Capture the cell that displays the provided text and extract its (X, Y) central coordinate. 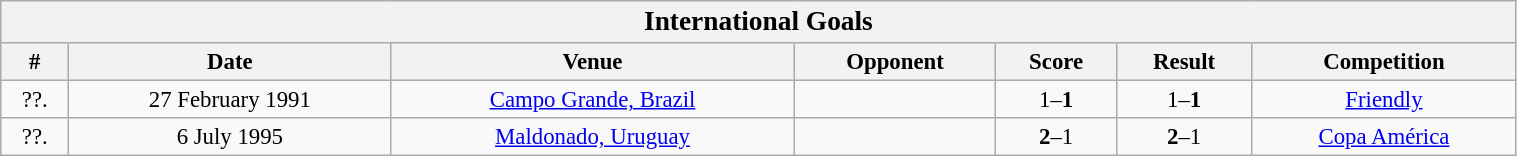
6 July 1995 (230, 137)
27 February 1991 (230, 100)
Result (1184, 62)
International Goals (758, 22)
Friendly (1384, 100)
Maldonado, Uruguay (592, 137)
Opponent (895, 62)
Competition (1384, 62)
# (35, 62)
Venue (592, 62)
Campo Grande, Brazil (592, 100)
Copa América (1384, 137)
Date (230, 62)
Score (1056, 62)
